Extract the [x, y] coordinate from the center of the cell holding the provided text.  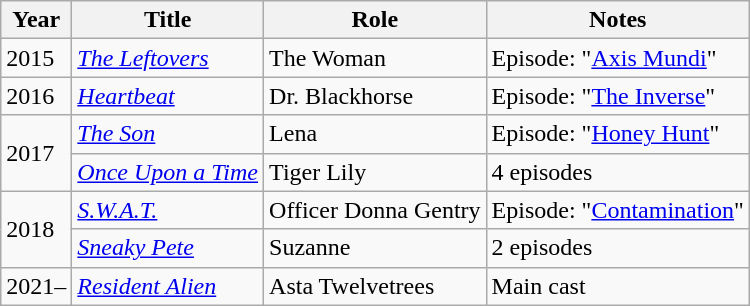
The Woman [376, 58]
Year [36, 20]
2 episodes [618, 248]
Dr. Blackhorse [376, 96]
Role [376, 20]
Episode: "The Inverse" [618, 96]
The Leftovers [168, 58]
2018 [36, 229]
Resident Alien [168, 286]
Title [168, 20]
2021– [36, 286]
Once Upon a Time [168, 172]
Episode: "Contamination" [618, 210]
2016 [36, 96]
2017 [36, 153]
Episode: "Axis Mundi" [618, 58]
Tiger Lily [376, 172]
Asta Twelvetrees [376, 286]
Lena [376, 134]
Officer Donna Gentry [376, 210]
S.W.A.T. [168, 210]
Episode: "Honey Hunt" [618, 134]
Main cast [618, 286]
4 episodes [618, 172]
Heartbeat [168, 96]
Sneaky Pete [168, 248]
Suzanne [376, 248]
Notes [618, 20]
The Son [168, 134]
2015 [36, 58]
